Capture the cell that displays the provided text and extract its [x, y] central coordinate. 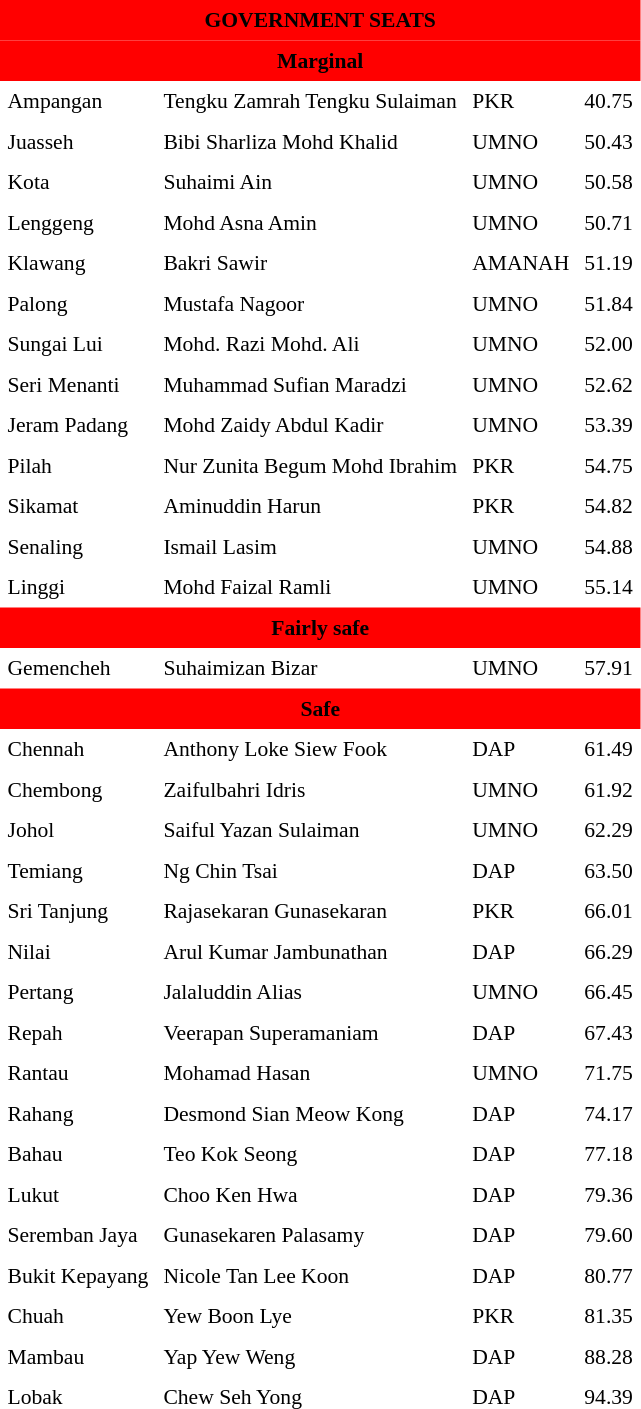
Pertang [78, 992]
Repah [78, 1032]
79.36 [609, 1194]
51.84 [609, 303]
Seremban Jaya [78, 1235]
Sungai Lui [78, 344]
54.82 [609, 506]
Klawang [78, 263]
Gemencheh [78, 668]
Chembong [78, 789]
62.29 [609, 830]
Temiang [78, 870]
Safe [320, 708]
Mustafa Nagoor [310, 303]
Senaling [78, 546]
Palong [78, 303]
Jalaluddin Alias [310, 992]
Juasseh [78, 141]
Rahang [78, 1113]
Zaifulbahri Idris [310, 789]
Jeram Padang [78, 425]
77.18 [609, 1154]
Muhammad Sufian Maradzi [310, 384]
Anthony Loke Siew Fook [310, 749]
AMANAH [521, 263]
Sri Tanjung [78, 911]
Gunasekaren Palasamy [310, 1235]
52.00 [609, 344]
Mohd Faizal Ramli [310, 587]
Rantau [78, 1073]
Mohd. Razi Mohd. Ali [310, 344]
52.62 [609, 384]
Mohd Zaidy Abdul Kadir [310, 425]
Bahau [78, 1154]
Nur Zunita Begum Mohd Ibrahim [310, 465]
Tengku Zamrah Tengku Sulaiman [310, 101]
Rajasekaran Gunasekaran [310, 911]
Aminuddin Harun [310, 506]
79.60 [609, 1235]
55.14 [609, 587]
Johol [78, 830]
53.39 [609, 425]
Pilah [78, 465]
74.17 [609, 1113]
81.35 [609, 1316]
Nilai [78, 951]
Nicole Tan Lee Koon [310, 1275]
Marginal [320, 60]
66.01 [609, 911]
Chuah [78, 1316]
66.29 [609, 951]
50.58 [609, 182]
Yew Boon Lye [310, 1316]
Teo Kok Seong [310, 1154]
Saiful Yazan Sulaiman [310, 830]
Suhaimizan Bizar [310, 668]
Lukut [78, 1194]
Lenggeng [78, 222]
Desmond Sian Meow Kong [310, 1113]
Mambau [78, 1356]
80.77 [609, 1275]
GOVERNMENT SEATS [320, 20]
Bukit Kepayang [78, 1275]
51.19 [609, 263]
67.43 [609, 1032]
66.45 [609, 992]
Linggi [78, 587]
Arul Kumar Jambunathan [310, 951]
Mohamad Hasan [310, 1073]
61.49 [609, 749]
Bibi Sharliza Mohd Khalid [310, 141]
Bakri Sawir [310, 263]
Fairly safe [320, 627]
Ampangan [78, 101]
Veerapan Superamaniam [310, 1032]
Yap Yew Weng [310, 1356]
Seri Menanti [78, 384]
Mohd Asna Amin [310, 222]
Suhaimi Ain [310, 182]
88.28 [609, 1356]
Sikamat [78, 506]
Kota [78, 182]
71.75 [609, 1073]
57.91 [609, 668]
61.92 [609, 789]
Ismail Lasim [310, 546]
50.43 [609, 141]
Chennah [78, 749]
54.75 [609, 465]
50.71 [609, 222]
54.88 [609, 546]
Choo Ken Hwa [310, 1194]
Ng Chin Tsai [310, 870]
40.75 [609, 101]
63.50 [609, 870]
